Identify which cell holds the provided text, then report its (x, y) central coordinate. 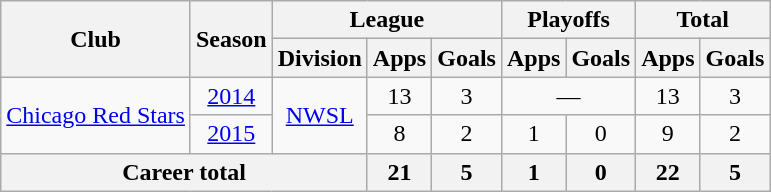
22 (668, 172)
— (568, 96)
League (386, 20)
2015 (231, 134)
2014 (231, 96)
21 (399, 172)
Playoffs (568, 20)
9 (668, 134)
Season (231, 39)
Chicago Red Stars (96, 115)
Career total (184, 172)
8 (399, 134)
Club (96, 39)
NWSL (320, 115)
Total (703, 20)
Division (320, 58)
